Output the (x, y) coordinate of the center of the cell containing the given text.  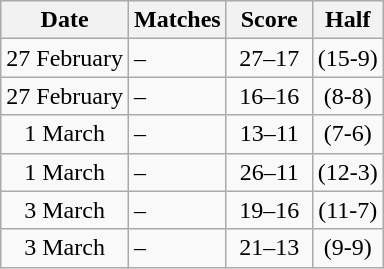
26–11 (269, 172)
(12-3) (348, 172)
Score (269, 20)
Matches (177, 20)
(8-8) (348, 96)
(15-9) (348, 58)
Half (348, 20)
19–16 (269, 210)
13–11 (269, 134)
16–16 (269, 96)
Date (65, 20)
27–17 (269, 58)
(7-6) (348, 134)
21–13 (269, 248)
(9-9) (348, 248)
(11-7) (348, 210)
